Find where the given text appears and provide that cell's center as [x, y] coordinate. 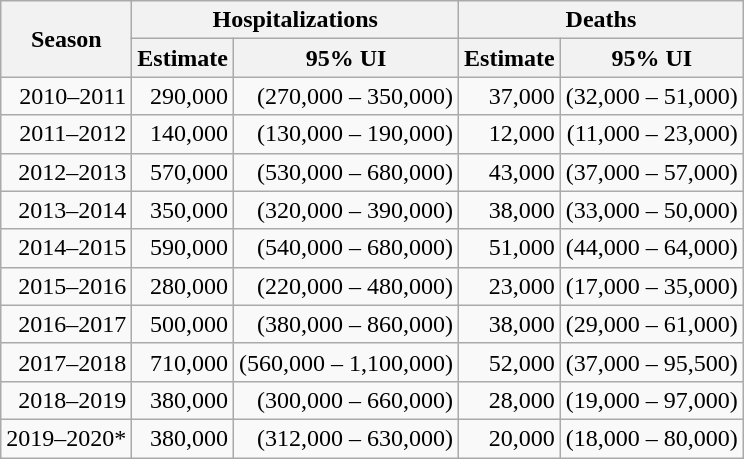
(540,000 – 680,000) [346, 248]
(220,000 – 480,000) [346, 286]
20,000 [510, 438]
140,000 [183, 134]
(300,000 – 660,000) [346, 400]
2011–2012 [66, 134]
(11,000 – 23,000) [652, 134]
51,000 [510, 248]
43,000 [510, 172]
37,000 [510, 96]
2017–2018 [66, 362]
(312,000 – 630,000) [346, 438]
500,000 [183, 324]
290,000 [183, 96]
(560,000 – 1,100,000) [346, 362]
(380,000 – 860,000) [346, 324]
2018–2019 [66, 400]
2019–2020* [66, 438]
(33,000 – 50,000) [652, 210]
52,000 [510, 362]
(44,000 – 64,000) [652, 248]
280,000 [183, 286]
28,000 [510, 400]
(320,000 – 390,000) [346, 210]
710,000 [183, 362]
(18,000 – 80,000) [652, 438]
(32,000 – 51,000) [652, 96]
(37,000 – 95,500) [652, 362]
(19,000 – 97,000) [652, 400]
2016–2017 [66, 324]
(29,000 – 61,000) [652, 324]
2012–2013 [66, 172]
Hospitalizations [296, 20]
23,000 [510, 286]
(17,000 – 35,000) [652, 286]
(130,000 – 190,000) [346, 134]
12,000 [510, 134]
350,000 [183, 210]
2010–2011 [66, 96]
570,000 [183, 172]
2015–2016 [66, 286]
Season [66, 39]
2013–2014 [66, 210]
(37,000 – 57,000) [652, 172]
(270,000 – 350,000) [346, 96]
(530,000 – 680,000) [346, 172]
590,000 [183, 248]
Deaths [602, 20]
2014–2015 [66, 248]
